Locate the cell with the specified text and output its [X, Y] center coordinate. 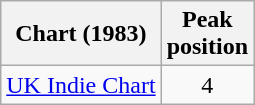
Chart (1983) [81, 34]
UK Indie Chart [81, 85]
4 [207, 85]
Peakposition [207, 34]
